Find where the given text appears and provide that cell's center as [x, y] coordinate. 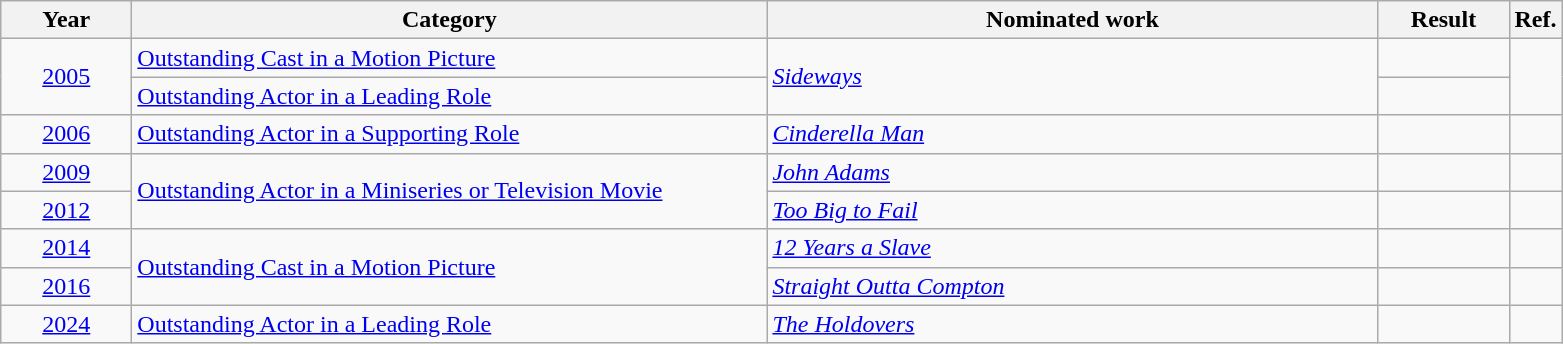
Straight Outta Compton [1072, 286]
2012 [66, 210]
2016 [66, 286]
The Holdovers [1072, 324]
Result [1444, 20]
2014 [66, 248]
Cinderella Man [1072, 134]
Year [66, 20]
2024 [66, 324]
Sideways [1072, 77]
Outstanding Actor in a Miniseries or Television Movie [450, 191]
2006 [66, 134]
2009 [66, 172]
Too Big to Fail [1072, 210]
Nominated work [1072, 20]
Category [450, 20]
Outstanding Actor in a Supporting Role [450, 134]
John Adams [1072, 172]
12 Years a Slave [1072, 248]
2005 [66, 77]
Ref. [1536, 20]
